Determine the (x, y) coordinate at the center of the cell enclosing the given text.  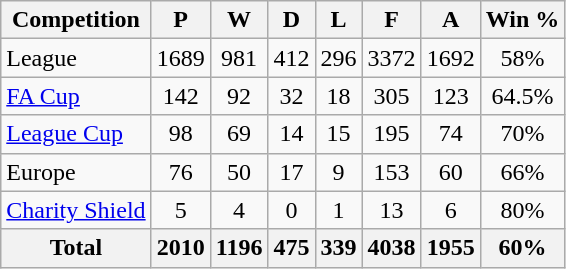
W (239, 20)
Europe (76, 172)
League Cup (76, 134)
0 (292, 210)
153 (392, 172)
4038 (392, 248)
Charity Shield (76, 210)
69 (239, 134)
5 (180, 210)
58% (522, 58)
123 (450, 96)
1955 (450, 248)
142 (180, 96)
80% (522, 210)
L (338, 20)
17 (292, 172)
9 (338, 172)
14 (292, 134)
76 (180, 172)
4 (239, 210)
66% (522, 172)
6 (450, 210)
1 (338, 210)
32 (292, 96)
475 (292, 248)
98 (180, 134)
1689 (180, 58)
Win % (522, 20)
Total (76, 248)
2010 (180, 248)
64.5% (522, 96)
13 (392, 210)
74 (450, 134)
League (76, 58)
FA Cup (76, 96)
296 (338, 58)
50 (239, 172)
A (450, 20)
1196 (239, 248)
305 (392, 96)
981 (239, 58)
P (180, 20)
70% (522, 134)
F (392, 20)
1692 (450, 58)
15 (338, 134)
D (292, 20)
92 (239, 96)
412 (292, 58)
195 (392, 134)
Competition (76, 20)
60% (522, 248)
18 (338, 96)
339 (338, 248)
60 (450, 172)
3372 (392, 58)
